Locate the cell with the specified text and output its (x, y) center coordinate. 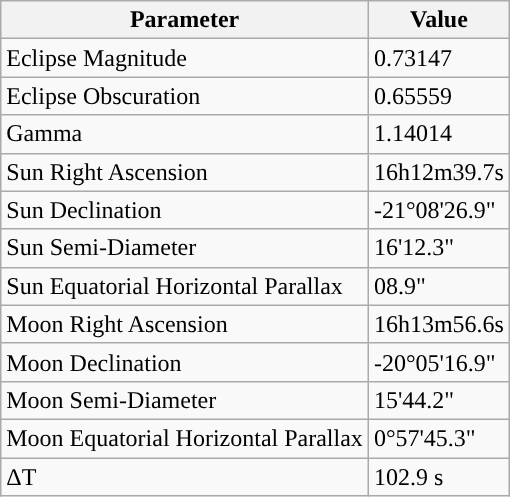
ΔT (185, 477)
Parameter (185, 20)
102.9 s (438, 477)
Moon Right Ascension (185, 324)
Moon Semi-Diameter (185, 400)
1.14014 (438, 134)
Eclipse Obscuration (185, 96)
Sun Semi-Diameter (185, 248)
0.65559 (438, 96)
Sun Declination (185, 210)
16h12m39.7s (438, 172)
Sun Equatorial Horizontal Parallax (185, 286)
Value (438, 20)
-21°08'26.9" (438, 210)
Sun Right Ascension (185, 172)
15'44.2" (438, 400)
16h13m56.6s (438, 324)
Eclipse Magnitude (185, 58)
0.73147 (438, 58)
08.9" (438, 286)
Moon Declination (185, 362)
Moon Equatorial Horizontal Parallax (185, 438)
Gamma (185, 134)
16'12.3" (438, 248)
0°57'45.3" (438, 438)
-20°05'16.9" (438, 362)
